Provide the (X, Y) coordinate of the cell's center where the given text is located.  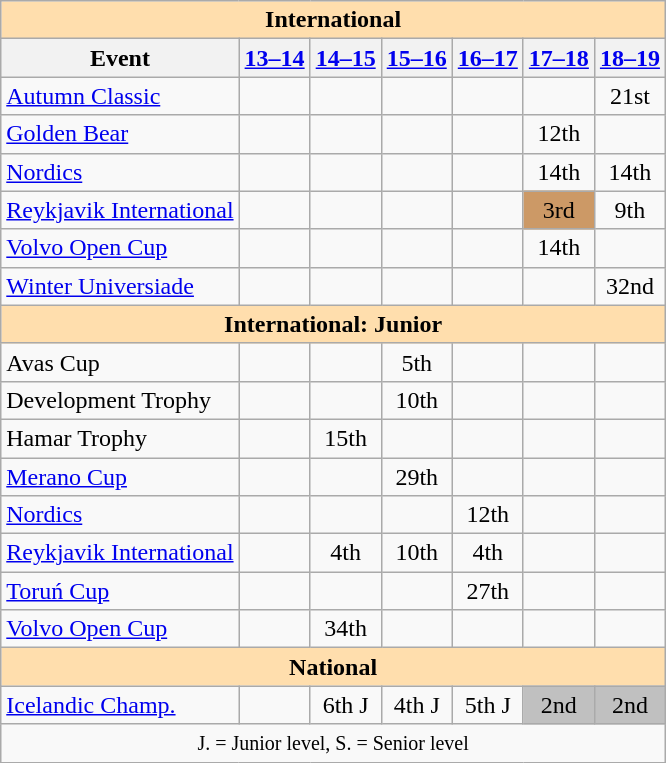
27th (488, 591)
International: Junior (334, 324)
9th (630, 210)
Golden Bear (120, 134)
Icelandic Champ. (120, 705)
15th (346, 438)
21st (630, 96)
4th J (416, 705)
National (334, 667)
Toruń Cup (120, 591)
14–15 (346, 58)
6th J (346, 705)
34th (346, 629)
Winter Universiade (120, 286)
32nd (630, 286)
16–17 (488, 58)
Hamar Trophy (120, 438)
5th J (488, 705)
5th (416, 362)
Merano Cup (120, 477)
Development Trophy (120, 400)
International (334, 20)
17–18 (558, 58)
18–19 (630, 58)
Avas Cup (120, 362)
Autumn Classic (120, 96)
15–16 (416, 58)
3rd (558, 210)
13–14 (274, 58)
J. = Junior level, S. = Senior level (334, 743)
Event (120, 58)
29th (416, 477)
